Scan for the cell matching the given text and deliver its [x, y] coordinate at center. 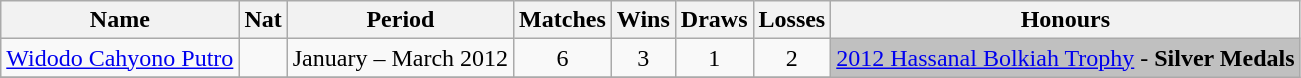
Honours [1066, 20]
Losses [792, 20]
Nat [263, 20]
3 [643, 58]
Widodo Cahyono Putro [120, 58]
Period [400, 20]
2 [792, 58]
Wins [643, 20]
2012 Hassanal Bolkiah Trophy - Silver Medals [1066, 58]
6 [563, 58]
Draws [714, 20]
January – March 2012 [400, 58]
1 [714, 58]
Matches [563, 20]
Name [120, 20]
